Identify which cell holds the provided text, then report its [x, y] central coordinate. 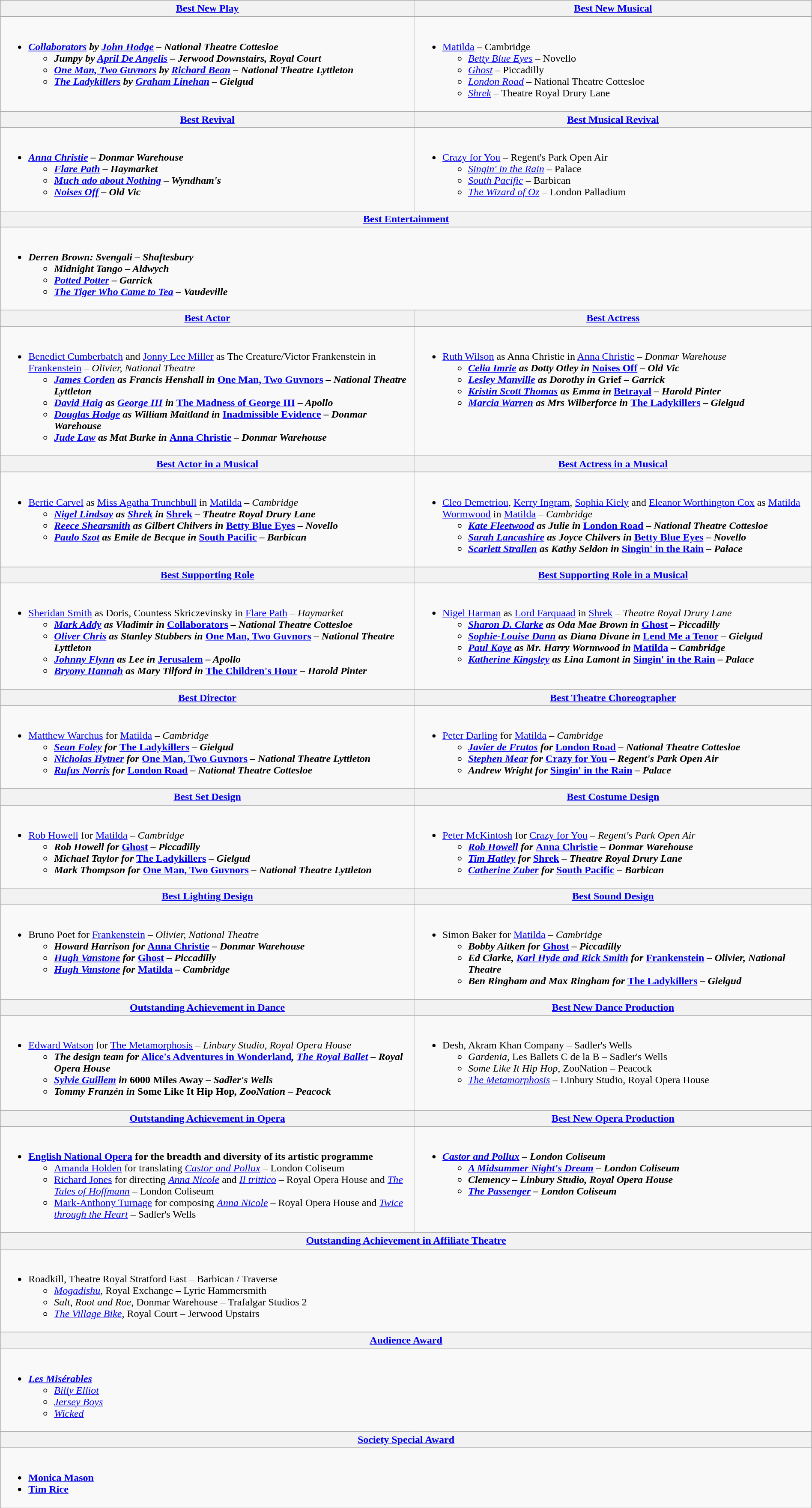
Best New Musical [613, 9]
Best Actress [613, 318]
Best Actress in a Musical [613, 464]
Outstanding Achievement in Dance [207, 1007]
Best Theatre Choreographer [613, 698]
Best Sound Design [613, 896]
Best Musical Revival [613, 119]
Society Special Award [406, 1439]
Best Lighting Design [207, 896]
Anna Christie – Donmar WarehouseFlare Path – HaymarketMuch ado about Nothing – Wyndham'sNoises Off – Old Vic [207, 169]
Audience Award [406, 1340]
Best New Play [207, 9]
Monica MasonTim Rice [406, 1478]
Best Revival [207, 119]
Best New Dance Production [613, 1007]
Outstanding Achievement in Opera [207, 1118]
Best New Opera Production [613, 1118]
Best Director [207, 698]
Best Supporting Role [207, 575]
Best Supporting Role in a Musical [613, 575]
Best Costume Design [613, 797]
Best Actor [207, 318]
Crazy for You – Regent's Park Open AirSingin' in the Rain – PalaceSouth Pacific – BarbicanThe Wizard of Oz – London Palladium [613, 169]
Derren Brown: Svengali – ShaftesburyMidnight Tango – AldwychPotted Potter – GarrickThe Tiger Who Came to Tea – Vaudeville [406, 269]
Best Set Design [207, 797]
Matilda – CambridgeBetty Blue Eyes – NovelloGhost – PiccadillyLondon Road – National Theatre CottesloeShrek – Theatre Royal Drury Lane [613, 64]
Les MisérablesBilly ElliotJersey BoysWicked [406, 1390]
Outstanding Achievement in Affiliate Theatre [406, 1241]
Best Entertainment [406, 219]
Best Actor in a Musical [207, 464]
